Scan for the cell matching the given text and deliver its (x, y) coordinate at center. 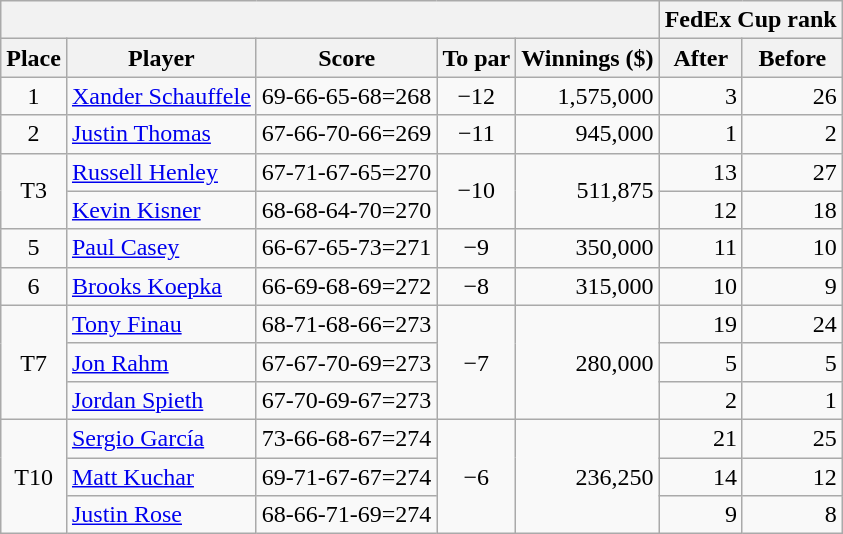
24 (792, 324)
Justin Thomas (161, 134)
−8 (476, 286)
Matt Kuchar (161, 477)
T10 (34, 476)
68-71-68-66=273 (346, 324)
To par (476, 58)
18 (792, 210)
FedEx Cup rank (750, 20)
−10 (476, 191)
Tony Finau (161, 324)
66-67-65-73=271 (346, 248)
73-66-68-67=274 (346, 438)
−11 (476, 134)
8 (792, 515)
67-71-67-65=270 (346, 172)
Player (161, 58)
Justin Rose (161, 515)
69-66-65-68=268 (346, 96)
Winnings ($) (588, 58)
14 (700, 477)
Sergio García (161, 438)
Russell Henley (161, 172)
27 (792, 172)
−12 (476, 96)
Xander Schauffele (161, 96)
T7 (34, 362)
Place (34, 58)
11 (700, 248)
Kevin Kisner (161, 210)
Before (792, 58)
T3 (34, 191)
Jordan Spieth (161, 400)
Brooks Koepka (161, 286)
511,875 (588, 191)
−9 (476, 248)
1,575,000 (588, 96)
280,000 (588, 362)
68-68-64-70=270 (346, 210)
69-71-67-67=274 (346, 477)
Score (346, 58)
Paul Casey (161, 248)
3 (700, 96)
67-67-70-69=273 (346, 362)
236,250 (588, 476)
315,000 (588, 286)
68-66-71-69=274 (346, 515)
350,000 (588, 248)
67-70-69-67=273 (346, 400)
−6 (476, 476)
25 (792, 438)
21 (700, 438)
6 (34, 286)
945,000 (588, 134)
Jon Rahm (161, 362)
−7 (476, 362)
13 (700, 172)
26 (792, 96)
After (700, 58)
66-69-68-69=272 (346, 286)
67-66-70-66=269 (346, 134)
19 (700, 324)
